From the cell containing the given text, extract its center point as [x, y] coordinate. 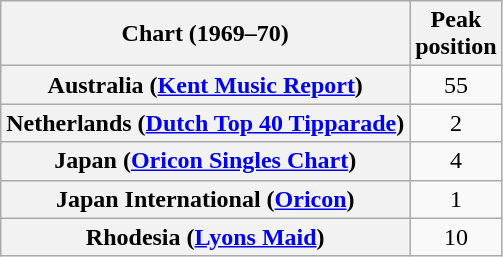
Japan International (Oricon) [206, 199]
4 [456, 161]
Netherlands (Dutch Top 40 Tipparade) [206, 123]
Rhodesia (Lyons Maid) [206, 237]
Japan (Oricon Singles Chart) [206, 161]
55 [456, 85]
2 [456, 123]
10 [456, 237]
Australia (Kent Music Report) [206, 85]
Chart (1969–70) [206, 34]
Peakposition [456, 34]
1 [456, 199]
